Detect which cell encompasses the target text, then output its (x, y) center coordinate. 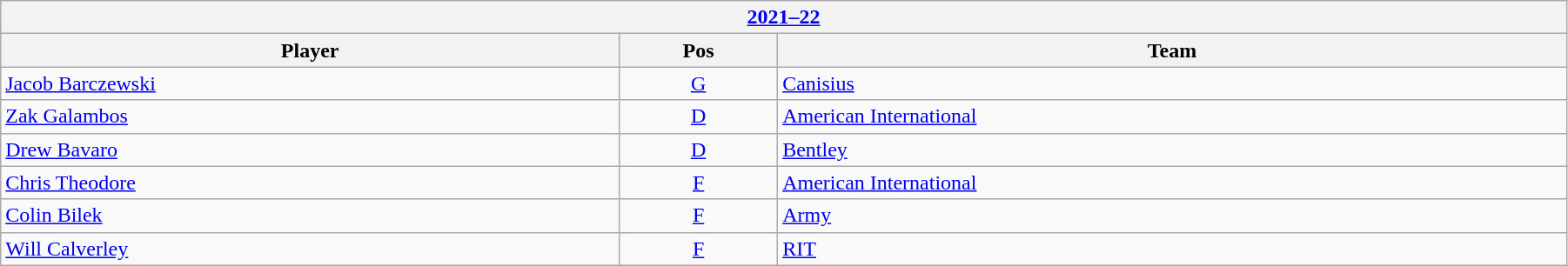
Colin Bilek (310, 216)
Chris Theodore (310, 183)
G (699, 83)
Bentley (1173, 150)
Will Calverley (310, 249)
Canisius (1173, 83)
Player (310, 50)
Team (1173, 50)
Zak Galambos (310, 116)
Jacob Barczewski (310, 83)
Pos (699, 50)
Drew Bavaro (310, 150)
RIT (1173, 249)
2021–22 (784, 17)
Army (1173, 216)
